Scan for the cell matching the given text and deliver its (x, y) coordinate at center. 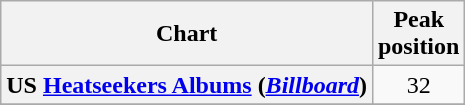
Chart (187, 34)
32 (418, 85)
Peakposition (418, 34)
US Heatseekers Albums (Billboard) (187, 85)
